From the cell containing the given text, extract its center point as [x, y] coordinate. 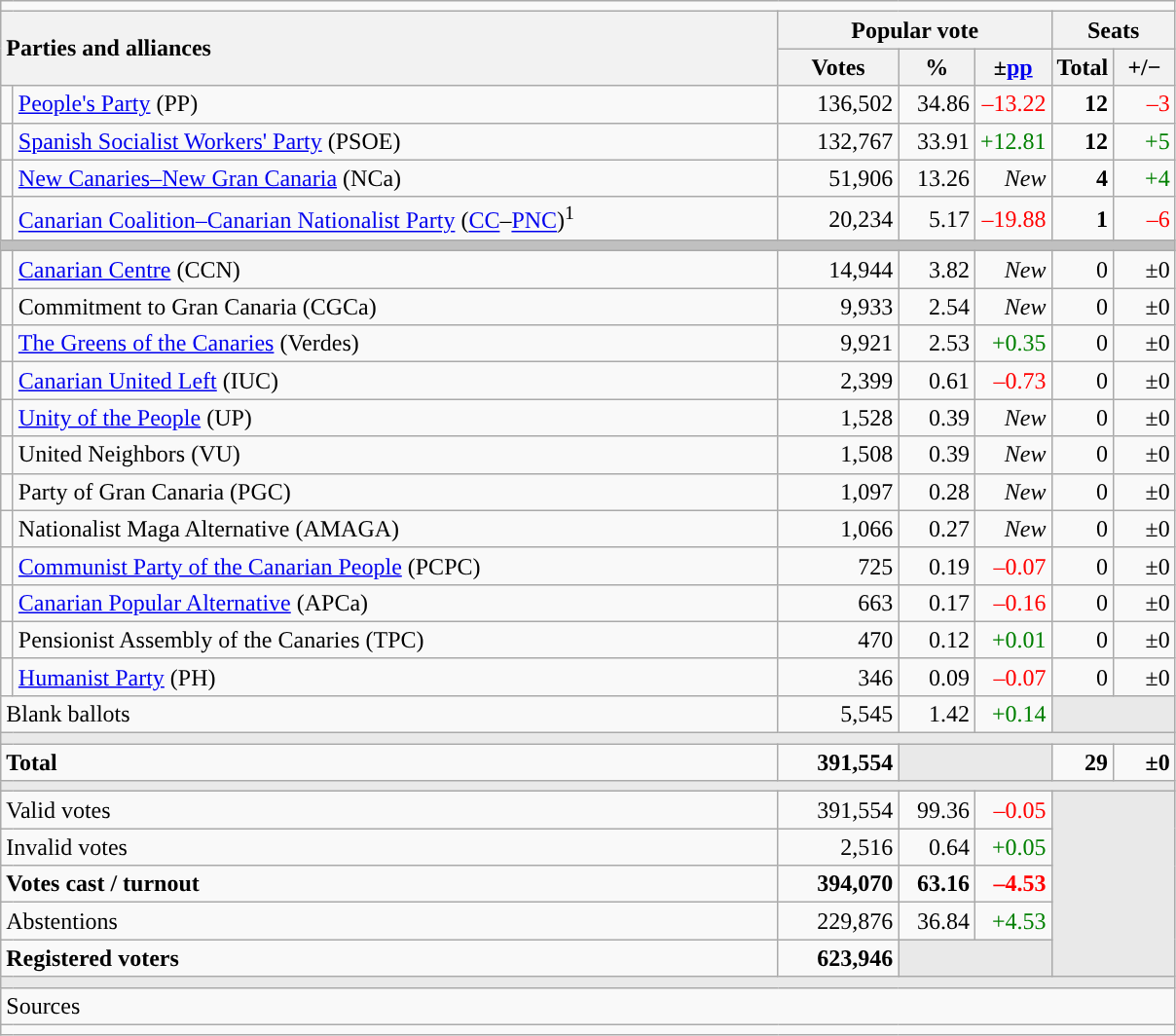
1,066 [838, 529]
0.61 [937, 381]
229,876 [838, 921]
4 [1083, 178]
+4 [1145, 178]
13.26 [937, 178]
470 [838, 640]
14,944 [838, 270]
Votes [838, 67]
0.19 [937, 566]
0.09 [937, 677]
0.27 [937, 529]
725 [838, 566]
Parties and alliances [389, 49]
The Greens of the Canaries (Verdes) [395, 344]
+4.53 [1012, 921]
Nationalist Maga Alternative (AMAGA) [395, 529]
99.36 [937, 810]
Humanist Party (PH) [395, 677]
Canarian United Left (IUC) [395, 381]
2,516 [838, 847]
0.17 [937, 603]
623,946 [838, 958]
20,234 [838, 218]
–6 [1145, 218]
5.17 [937, 218]
–0.05 [1012, 810]
2.53 [937, 344]
Popular vote [915, 30]
+12.81 [1012, 141]
136,502 [838, 104]
0.12 [937, 640]
+0.14 [1012, 714]
Seats [1114, 30]
People's Party (PP) [395, 104]
+0.05 [1012, 847]
Registered voters [389, 958]
1,097 [838, 492]
Valid votes [389, 810]
Canarian Centre (CCN) [395, 270]
0.64 [937, 847]
346 [838, 677]
–3 [1145, 104]
663 [838, 603]
+5 [1145, 141]
34.86 [937, 104]
+/− [1145, 67]
Invalid votes [389, 847]
Votes cast / turnout [389, 884]
Abstentions [389, 921]
63.16 [937, 884]
9,933 [838, 307]
Sources [588, 1006]
–13.22 [1012, 104]
9,921 [838, 344]
29 [1083, 762]
2,399 [838, 381]
New Canaries–New Gran Canaria (NCa) [395, 178]
3.82 [937, 270]
Canarian Coalition–Canarian Nationalist Party (CC–PNC)1 [395, 218]
Blank ballots [389, 714]
Commitment to Gran Canaria (CGCa) [395, 307]
Spanish Socialist Workers' Party (PSOE) [395, 141]
36.84 [937, 921]
Pensionist Assembly of the Canaries (TPC) [395, 640]
132,767 [838, 141]
+0.35 [1012, 344]
0.28 [937, 492]
+0.01 [1012, 640]
–0.16 [1012, 603]
–19.88 [1012, 218]
Canarian Popular Alternative (APCa) [395, 603]
United Neighbors (VU) [395, 455]
–4.53 [1012, 884]
394,070 [838, 884]
1 [1083, 218]
% [937, 67]
–0.73 [1012, 381]
5,545 [838, 714]
±pp [1012, 67]
51,906 [838, 178]
1,528 [838, 418]
Unity of the People (UP) [395, 418]
1.42 [937, 714]
2.54 [937, 307]
Party of Gran Canaria (PGC) [395, 492]
Communist Party of the Canarian People (PCPC) [395, 566]
1,508 [838, 455]
33.91 [937, 141]
